Output the [x, y] coordinate of the center of the cell containing the given text.  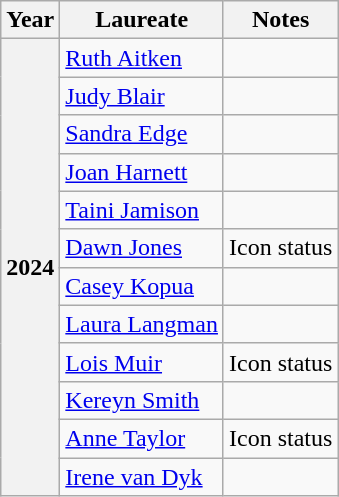
2024 [30, 268]
Joan Harnett [142, 172]
Casey Kopua [142, 286]
Judy Blair [142, 96]
Notes [280, 20]
Dawn Jones [142, 248]
Taini Jamison [142, 210]
Irene van Dyk [142, 477]
Year [30, 20]
Laura Langman [142, 324]
Kereyn Smith [142, 400]
Lois Muir [142, 362]
Laureate [142, 20]
Ruth Aitken [142, 58]
Anne Taylor [142, 438]
Sandra Edge [142, 134]
